Detect which cell encompasses the target text, then output its [X, Y] center coordinate. 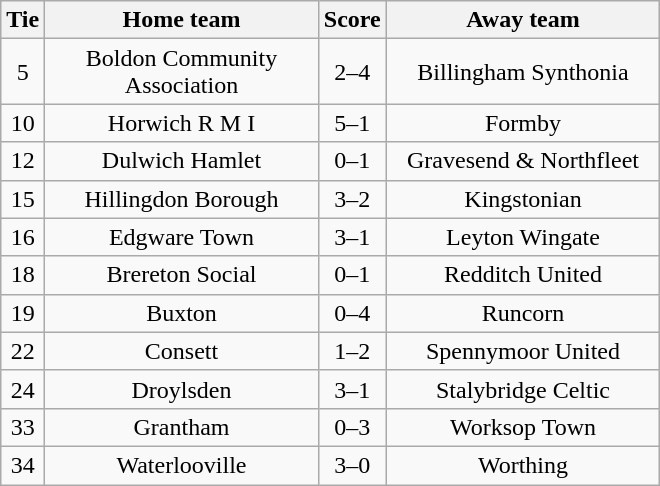
0–3 [352, 427]
Grantham [182, 427]
2–4 [352, 72]
10 [23, 123]
3–2 [352, 199]
Gravesend & Northfleet [523, 161]
Dulwich Hamlet [182, 161]
Redditch United [523, 275]
Horwich R M I [182, 123]
Boldon Community Association [182, 72]
Hillingdon Borough [182, 199]
Formby [523, 123]
Home team [182, 20]
18 [23, 275]
Droylsden [182, 389]
15 [23, 199]
5–1 [352, 123]
34 [23, 465]
Billingham Synthonia [523, 72]
Tie [23, 20]
Brereton Social [182, 275]
Away team [523, 20]
Spennymoor United [523, 351]
22 [23, 351]
Waterlooville [182, 465]
Worthing [523, 465]
Consett [182, 351]
Score [352, 20]
12 [23, 161]
19 [23, 313]
Buxton [182, 313]
24 [23, 389]
Kingstonian [523, 199]
Runcorn [523, 313]
16 [23, 237]
Leyton Wingate [523, 237]
Stalybridge Celtic [523, 389]
1–2 [352, 351]
Edgware Town [182, 237]
Worksop Town [523, 427]
3–0 [352, 465]
5 [23, 72]
33 [23, 427]
0–4 [352, 313]
